Determine the (X, Y) coordinate at the center of the cell enclosing the given text.  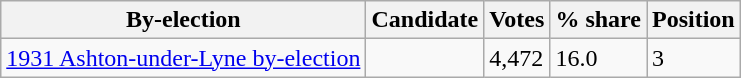
Candidate (425, 20)
4,472 (517, 58)
By-election (184, 20)
% share (598, 20)
Votes (517, 20)
3 (693, 58)
16.0 (598, 58)
1931 Ashton-under-Lyne by-election (184, 58)
Position (693, 20)
